Extract the (X, Y) coordinate from the center of the cell holding the provided text.  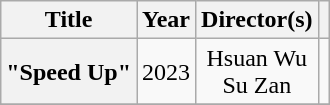
Hsuan WuSu Zan (258, 72)
"Speed Up" (69, 72)
2023 (166, 72)
Year (166, 20)
Director(s) (258, 20)
Title (69, 20)
